From the cell containing the given text, extract its center point as [x, y] coordinate. 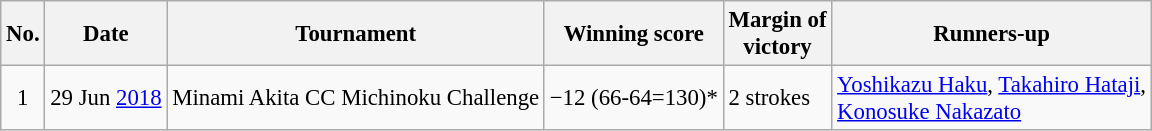
Margin ofvictory [778, 34]
Date [106, 34]
−12 (66-64=130)* [634, 98]
29 Jun 2018 [106, 98]
Runners-up [992, 34]
Yoshikazu Haku, Takahiro Hataji, Konosuke Nakazato [992, 98]
1 [23, 98]
Tournament [356, 34]
2 strokes [778, 98]
Winning score [634, 34]
No. [23, 34]
Minami Akita CC Michinoku Challenge [356, 98]
